Search for the cell housing the specified text and yield its [x, y] center coordinate. 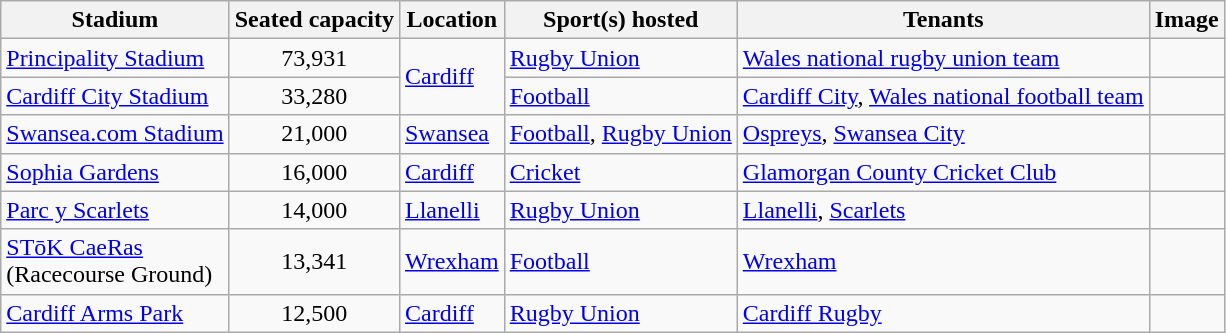
Cardiff Arms Park [115, 313]
Stadium [115, 20]
33,280 [314, 96]
73,931 [314, 58]
14,000 [314, 210]
Tenants [943, 20]
Llanelli, Scarlets [943, 210]
Cardiff City Stadium [115, 96]
Llanelli [452, 210]
Location [452, 20]
16,000 [314, 172]
Seated capacity [314, 20]
Image [1186, 20]
Ospreys, Swansea City [943, 134]
Principality Stadium [115, 58]
Cardiff Rugby [943, 313]
Glamorgan County Cricket Club [943, 172]
Wales national rugby union team [943, 58]
Cardiff City, Wales national football team [943, 96]
Parc y Scarlets [115, 210]
Swansea [452, 134]
Swansea.com Stadium [115, 134]
21,000 [314, 134]
Football, Rugby Union [620, 134]
Sophia Gardens [115, 172]
Sport(s) hosted [620, 20]
12,500 [314, 313]
Cricket [620, 172]
STōK CaeRas(Racecourse Ground) [115, 262]
13,341 [314, 262]
